Find where the given text appears and provide that cell's center as (X, Y) coordinate. 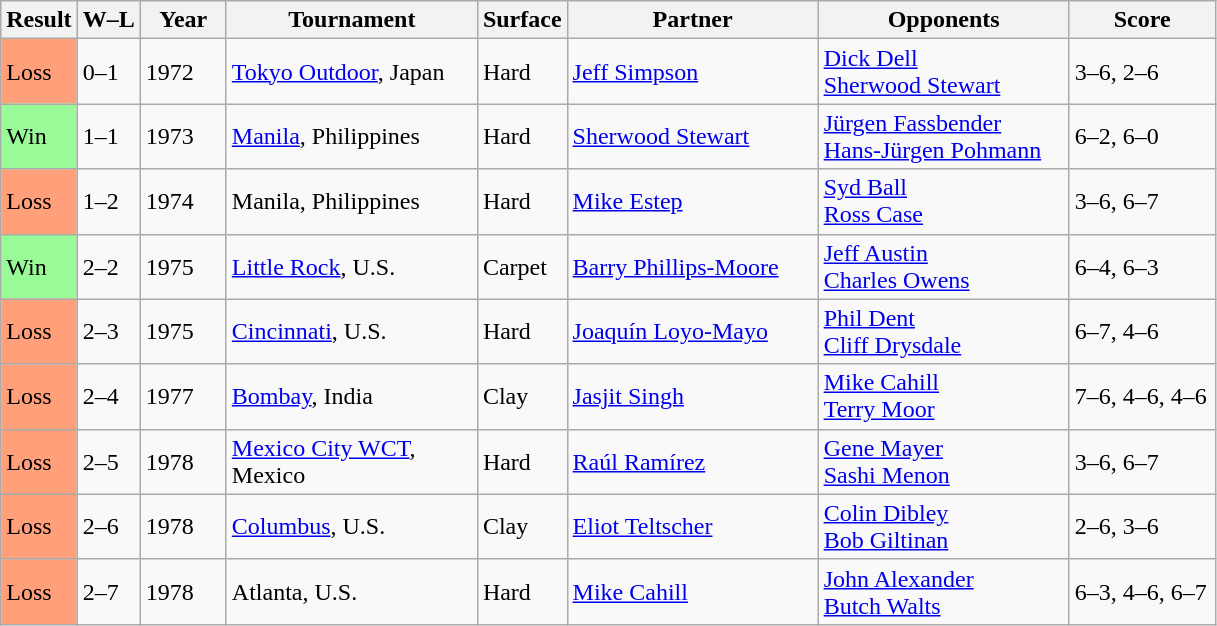
Score (1142, 20)
Little Rock, U.S. (352, 266)
Jeff Simpson (692, 72)
Eliot Teltscher (692, 526)
Mike Estep (692, 202)
Opponents (944, 20)
Columbus, U.S. (352, 526)
2–7 (108, 592)
2–3 (108, 332)
2–4 (108, 396)
2–6 (108, 526)
6–2, 6–0 (1142, 136)
Tournament (352, 20)
Gene Mayer Sashi Menon (944, 462)
W–L (108, 20)
Raúl Ramírez (692, 462)
Partner (692, 20)
Mike Cahill Terry Moor (944, 396)
2–6, 3–6 (1142, 526)
Year (183, 20)
7–6, 4–6, 4–6 (1142, 396)
Dick Dell Sherwood Stewart (944, 72)
Jeff Austin Charles Owens (944, 266)
Atlanta, U.S. (352, 592)
2–2 (108, 266)
2–5 (108, 462)
6–4, 6–3 (1142, 266)
Phil Dent Cliff Drysdale (944, 332)
Surface (522, 20)
3–6, 2–6 (1142, 72)
Jasjit Singh (692, 396)
Result (39, 20)
6–7, 4–6 (1142, 332)
Carpet (522, 266)
Barry Phillips-Moore (692, 266)
Bombay, India (352, 396)
1972 (183, 72)
1–1 (108, 136)
1–2 (108, 202)
Tokyo Outdoor, Japan (352, 72)
Mike Cahill (692, 592)
Sherwood Stewart (692, 136)
Colin Dibley Bob Giltinan (944, 526)
John Alexander Butch Walts (944, 592)
Jürgen Fassbender Hans-Jürgen Pohmann (944, 136)
Cincinnati, U.S. (352, 332)
0–1 (108, 72)
1974 (183, 202)
Syd Ball Ross Case (944, 202)
1973 (183, 136)
Joaquín Loyo-Mayo (692, 332)
1977 (183, 396)
6–3, 4–6, 6–7 (1142, 592)
Mexico City WCT, Mexico (352, 462)
